For the text-containing cell, return its midpoint in (x, y) coordinate format. 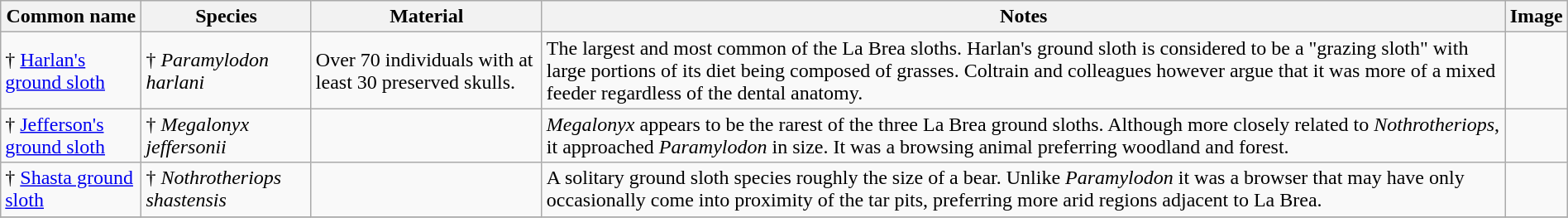
† Harlan's ground sloth (71, 70)
Notes (1024, 17)
† Nothrotheriops shastensis (227, 189)
Species (227, 17)
Over 70 individuals with at least 30 preserved skulls. (427, 70)
† Megalonyx jeffersonii (227, 136)
† Shasta ground sloth (71, 189)
† Jefferson's ground sloth (71, 136)
† Paramylodon harlani (227, 70)
Material (427, 17)
Common name (71, 17)
Image (1537, 17)
